Capture the cell that displays the provided text and extract its [x, y] central coordinate. 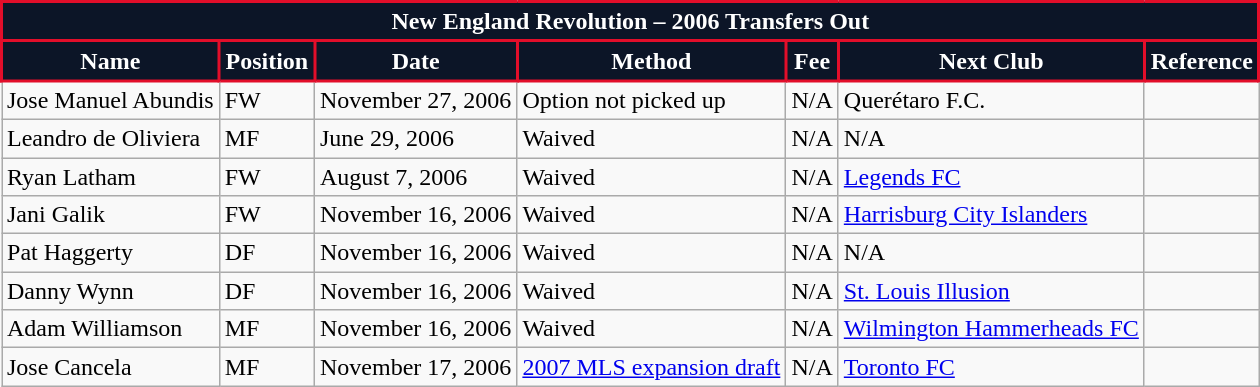
November 27, 2006 [415, 100]
Adam Williamson [111, 329]
Method [652, 61]
New England Revolution – 2006 Transfers Out [631, 22]
Danny Wynn [111, 291]
Option not picked up [652, 100]
Jose Manuel Abundis [111, 100]
Querétaro F.C. [991, 100]
Position [266, 61]
Next Club [991, 61]
Ryan Latham [111, 177]
Name [111, 61]
Wilmington Hammerheads FC [991, 329]
Leandro de Oliviera [111, 138]
June 29, 2006 [415, 138]
Jani Galik [111, 215]
Date [415, 61]
St. Louis Illusion [991, 291]
Pat Haggerty [111, 253]
August 7, 2006 [415, 177]
2007 MLS expansion draft [652, 367]
Jose Cancela [111, 367]
Harrisburg City Islanders [991, 215]
Toronto FC [991, 367]
Reference [1202, 61]
Fee [812, 61]
Legends FC [991, 177]
November 17, 2006 [415, 367]
